Pinpoint the cell where the given text exists, returning its (X, Y) midpoint coordinate. 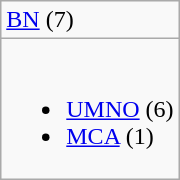
BN (7) (90, 20)
UMNO (6) MCA (1) (90, 109)
